Return [x, y] of the center of cell containing provided text 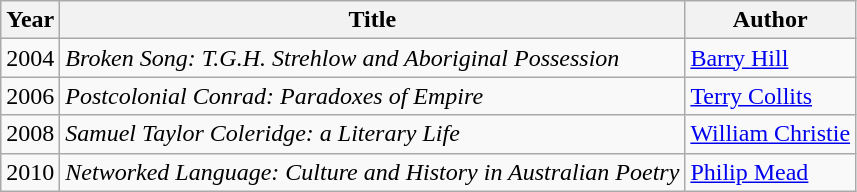
Title [372, 20]
Samuel Taylor Coleridge: a Literary Life [372, 134]
2008 [30, 134]
Networked Language: Culture and History in Australian Poetry [372, 172]
2010 [30, 172]
2004 [30, 58]
William Christie [770, 134]
Year [30, 20]
Terry Collits [770, 96]
Postcolonial Conrad: Paradoxes of Empire [372, 96]
Barry Hill [770, 58]
Philip Mead [770, 172]
2006 [30, 96]
Author [770, 20]
Broken Song: T.G.H. Strehlow and Aboriginal Possession [372, 58]
